Detect which cell encompasses the target text, then output its (X, Y) center coordinate. 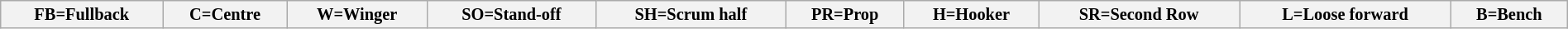
PR=Prop (845, 14)
SO=Stand-off (511, 14)
L=Loose forward (1346, 14)
C=Centre (225, 14)
H=Hooker (971, 14)
B=Bench (1508, 14)
W=Winger (357, 14)
FB=Fullback (82, 14)
SH=Scrum half (691, 14)
SR=Second Row (1140, 14)
